Extract the [x, y] coordinate from the center of the cell holding the provided text.  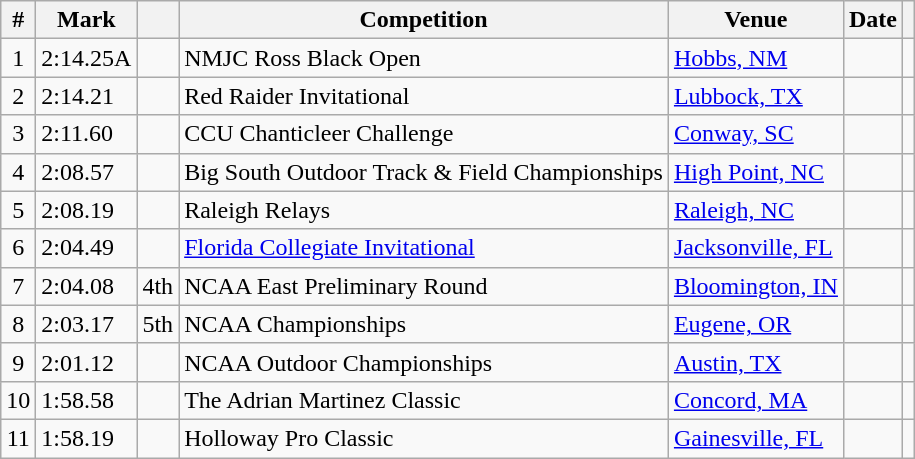
2:08.19 [86, 210]
Gainesville, FL [756, 438]
2:01.12 [86, 362]
The Adrian Martinez Classic [424, 400]
6 [18, 248]
NMJC Ross Black Open [424, 58]
2 [18, 96]
# [18, 20]
Bloomington, IN [756, 286]
2:11.60 [86, 134]
Eugene, OR [756, 324]
10 [18, 400]
Big South Outdoor Track & Field Championships [424, 172]
CCU Chanticleer Challenge [424, 134]
11 [18, 438]
9 [18, 362]
8 [18, 324]
2:03.17 [86, 324]
Mark [86, 20]
Hobbs, NM [756, 58]
5 [18, 210]
2:14.25A [86, 58]
NCAA Championships [424, 324]
2:08.57 [86, 172]
5th [158, 324]
Lubbock, TX [756, 96]
Jacksonville, FL [756, 248]
4th [158, 286]
Venue [756, 20]
7 [18, 286]
Raleigh, NC [756, 210]
NCAA Outdoor Championships [424, 362]
High Point, NC [756, 172]
1:58.58 [86, 400]
2:04.08 [86, 286]
Competition [424, 20]
1:58.19 [86, 438]
2:04.49 [86, 248]
2:14.21 [86, 96]
4 [18, 172]
Date [872, 20]
Raleigh Relays [424, 210]
Austin, TX [756, 362]
Conway, SC [756, 134]
Florida Collegiate Invitational [424, 248]
NCAA East Preliminary Round [424, 286]
Red Raider Invitational [424, 96]
1 [18, 58]
3 [18, 134]
Concord, MA [756, 400]
Holloway Pro Classic [424, 438]
